Provide the (x, y) coordinate of the cell's center where the given text is located.  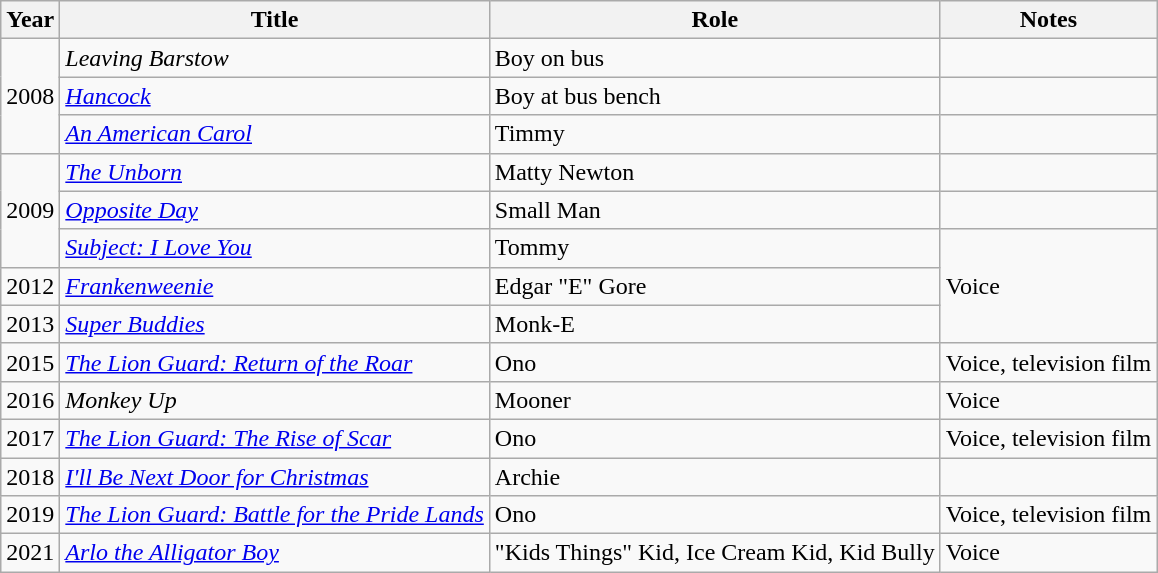
The Lion Guard: Return of the Roar (275, 362)
Archie (714, 477)
Role (714, 20)
Leaving Barstow (275, 58)
Small Man (714, 210)
2008 (30, 96)
Tommy (714, 248)
2012 (30, 286)
Matty Newton (714, 172)
Boy on bus (714, 58)
Year (30, 20)
Super Buddies (275, 324)
Title (275, 20)
Opposite Day (275, 210)
Notes (1048, 20)
An American Carol (275, 134)
Arlo the Alligator Boy (275, 553)
Frankenweenie (275, 286)
2015 (30, 362)
2009 (30, 210)
Timmy (714, 134)
"Kids Things" Kid, Ice Cream Kid, Kid Bully (714, 553)
Monk-E (714, 324)
Hancock (275, 96)
Subject: I Love You (275, 248)
The Unborn (275, 172)
The Lion Guard: The Rise of Scar (275, 438)
Edgar "E" Gore (714, 286)
2017 (30, 438)
2019 (30, 515)
Monkey Up (275, 400)
I'll Be Next Door for Christmas (275, 477)
2016 (30, 400)
2013 (30, 324)
The Lion Guard: Battle for the Pride Lands (275, 515)
Mooner (714, 400)
2018 (30, 477)
Boy at bus bench (714, 96)
2021 (30, 553)
